Locate the cell with the specified text and output its (X, Y) center coordinate. 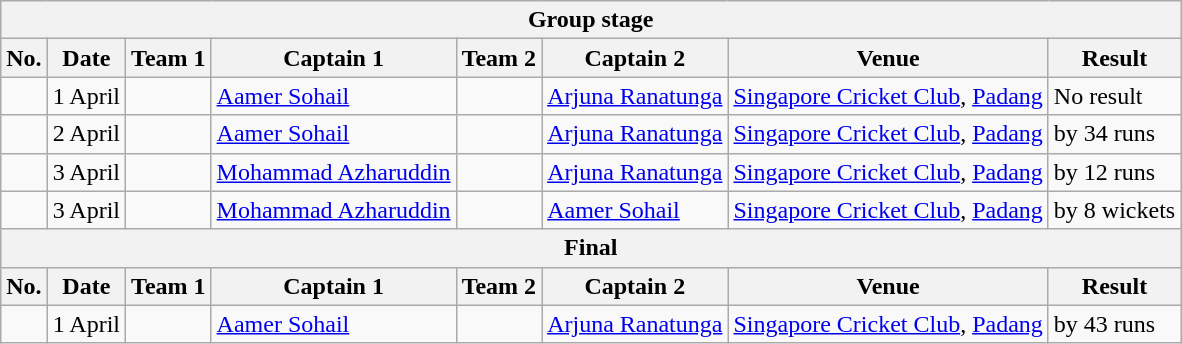
2 April (86, 134)
by 8 wickets (1114, 210)
Final (591, 248)
No result (1114, 96)
by 34 runs (1114, 134)
Group stage (591, 20)
by 12 runs (1114, 172)
by 43 runs (1114, 324)
